Extract the [x, y] coordinate from the center of the cell holding the provided text.  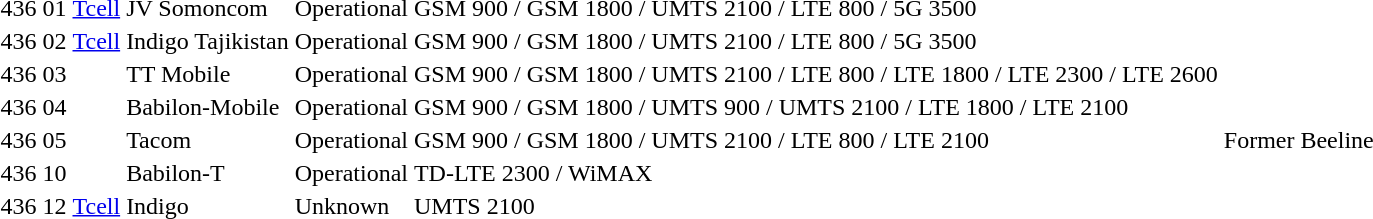
GSM 900 / GSM 1800 / UMTS 2100 / LTE 800 / LTE 2100 [816, 140]
03 [54, 74]
TT Mobile [208, 74]
04 [54, 107]
02 [54, 41]
GSM 900 / GSM 1800 / UMTS 900 / UMTS 2100 / LTE 1800 / LTE 2100 [816, 107]
Babilon-Mobile [208, 107]
Indigo Tajikistan [208, 41]
GSM 900 / GSM 1800 / UMTS 2100 / LTE 800 / LTE 1800 / LTE 2300 / LTE 2600 [816, 74]
Babilon-T [208, 173]
05 [54, 140]
10 [54, 173]
GSM 900 / GSM 1800 / UMTS 2100 / LTE 800 / 5G 3500 [816, 41]
Tacom [208, 140]
Tcell [96, 41]
TD-LTE 2300 / WiMAX [816, 173]
